Scan for the cell matching the given text and deliver its [X, Y] coordinate at center. 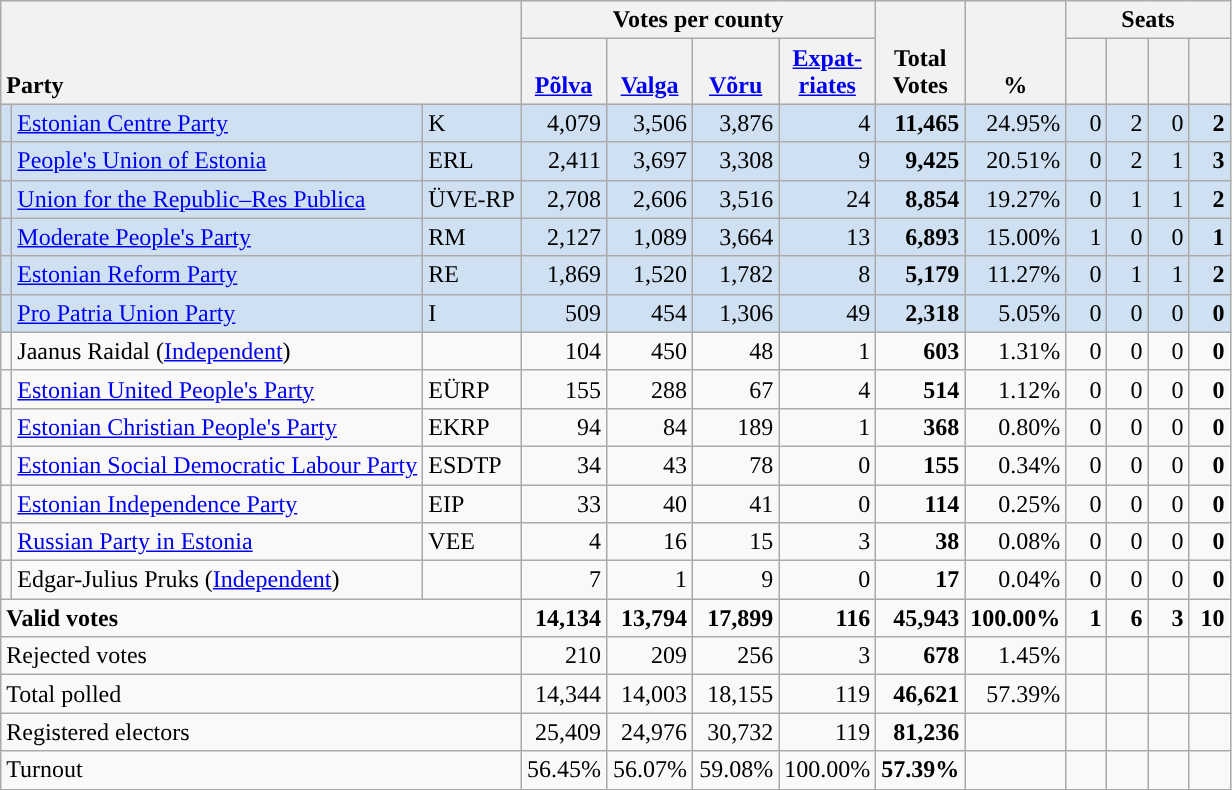
3,664 [736, 237]
0.80% [1016, 427]
30,732 [736, 732]
81,236 [920, 732]
Expat- riates [828, 72]
78 [736, 465]
40 [650, 503]
210 [563, 656]
45,943 [920, 618]
450 [650, 351]
Votes per county [698, 20]
Edgar-Julius Pruks (Independent) [218, 580]
ÜVE-RP [472, 199]
Estonian Independence Party [218, 503]
ESDTP [472, 465]
Estonian Centre Party [218, 123]
11.27% [1016, 275]
1.45% [1016, 656]
116 [828, 618]
EÜRP [472, 389]
Pro Patria Union Party [218, 313]
48 [736, 351]
209 [650, 656]
5.05% [1016, 313]
288 [650, 389]
RE [472, 275]
1,520 [650, 275]
ERL [472, 161]
14,344 [563, 694]
Union for the Republic–Res Publica [218, 199]
15 [736, 542]
9,425 [920, 161]
Russian Party in Estonia [218, 542]
Estonian Christian People's Party [218, 427]
16 [650, 542]
49 [828, 313]
2,708 [563, 199]
14,003 [650, 694]
EKRP [472, 427]
6,893 [920, 237]
1,306 [736, 313]
15.00% [1016, 237]
1.12% [1016, 389]
Estonian Reform Party [218, 275]
Registered electors [261, 732]
8 [828, 275]
14,134 [563, 618]
38 [920, 542]
Total Votes [920, 52]
10 [1210, 618]
509 [563, 313]
3,308 [736, 161]
24 [828, 199]
114 [920, 503]
41 [736, 503]
VEE [472, 542]
Valga [650, 72]
104 [563, 351]
3,697 [650, 161]
3,876 [736, 123]
3,516 [736, 199]
25,409 [563, 732]
0.08% [1016, 542]
2,318 [920, 313]
Estonian United People's Party [218, 389]
0.04% [1016, 580]
Seats [1148, 20]
Estonian Social Democratic Labour Party [218, 465]
33 [563, 503]
Party [261, 52]
603 [920, 351]
% [1016, 52]
84 [650, 427]
6 [1128, 618]
13 [828, 237]
20.51% [1016, 161]
24,976 [650, 732]
1,782 [736, 275]
I [472, 313]
59.08% [736, 770]
56.07% [650, 770]
67 [736, 389]
RM [472, 237]
1.31% [1016, 351]
Total polled [261, 694]
3,506 [650, 123]
17 [920, 580]
24.95% [1016, 123]
18,155 [736, 694]
2,127 [563, 237]
1,089 [650, 237]
Valid votes [261, 618]
0.34% [1016, 465]
17,899 [736, 618]
8,854 [920, 199]
19.27% [1016, 199]
5,179 [920, 275]
678 [920, 656]
Moderate People's Party [218, 237]
13,794 [650, 618]
256 [736, 656]
94 [563, 427]
368 [920, 427]
1,869 [563, 275]
46,621 [920, 694]
56.45% [563, 770]
34 [563, 465]
0.25% [1016, 503]
4,079 [563, 123]
454 [650, 313]
Põlva [563, 72]
189 [736, 427]
Turnout [261, 770]
People's Union of Estonia [218, 161]
Rejected votes [261, 656]
K [472, 123]
43 [650, 465]
11,465 [920, 123]
2,606 [650, 199]
514 [920, 389]
Jaanus Raidal (Independent) [218, 351]
Võru [736, 72]
7 [563, 580]
EIP [472, 503]
2,411 [563, 161]
